Determine the (X, Y) coordinate at the center of the cell enclosing the given text.  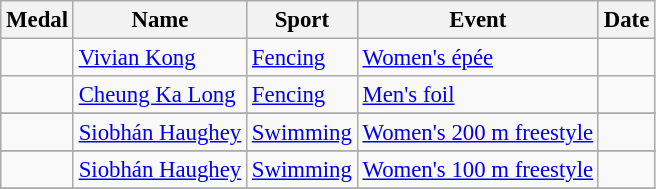
Event (478, 20)
Women's 200 m freestyle (478, 133)
Medal (38, 20)
Vivian Kong (160, 58)
Cheung Ka Long (160, 95)
Name (160, 20)
Date (626, 20)
Women's 100 m freestyle (478, 170)
Women's épée (478, 58)
Men's foil (478, 95)
Sport (302, 20)
